From the cell containing the given text, extract its center point as (x, y) coordinate. 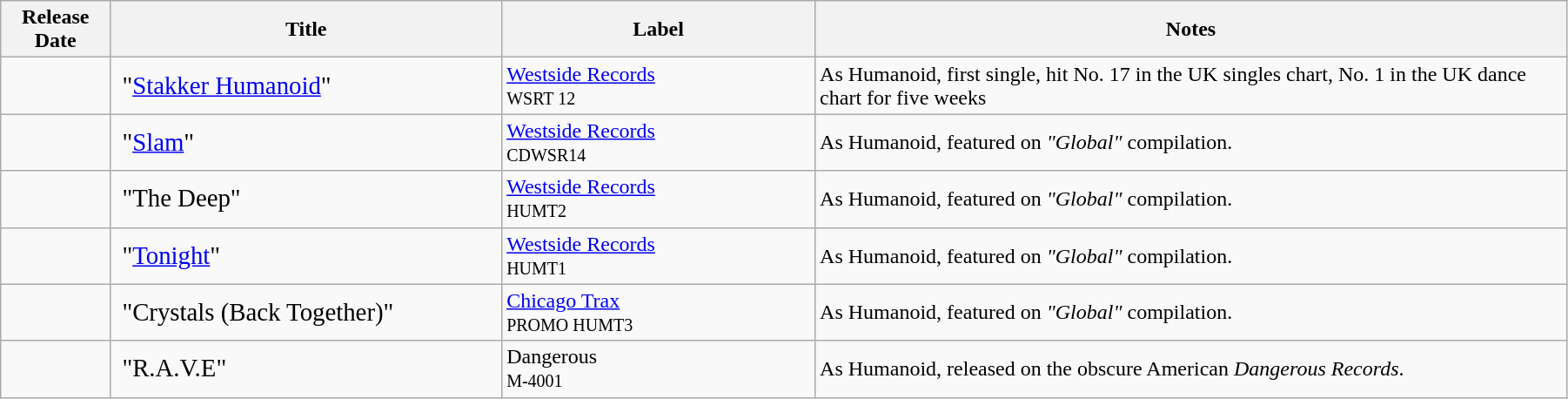
Westside RecordsHUMT2 (659, 199)
Westside RecordsHUMT1 (659, 256)
Chicago TraxPROMO HUMT3 (659, 312)
Westside RecordsWSRT 12 (659, 85)
Release Date (56, 30)
"Crystals (Back Together)" (306, 312)
As Humanoid, released on the obscure American Dangerous Records. (1191, 369)
DangerousM-4001 (659, 369)
"R.A.V.E" (306, 369)
"Stakker Humanoid" (306, 85)
"The Deep" (306, 199)
"Slam" (306, 143)
Label (659, 30)
"Tonight" (306, 256)
Westside RecordsCDWSR14 (659, 143)
Notes (1191, 30)
As Humanoid, first single, hit No. 17 in the UK singles chart, No. 1 in the UK dance chart for five weeks (1191, 85)
Title (306, 30)
